Find where the given text appears and provide that cell's center as [x, y] coordinate. 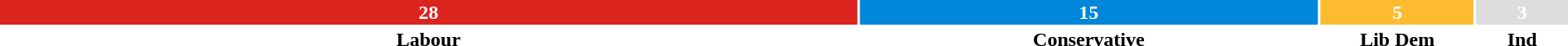
5 [1397, 12]
15 [1088, 12]
3 [1522, 12]
28 [428, 12]
